Detect which cell encompasses the target text, then output its (x, y) center coordinate. 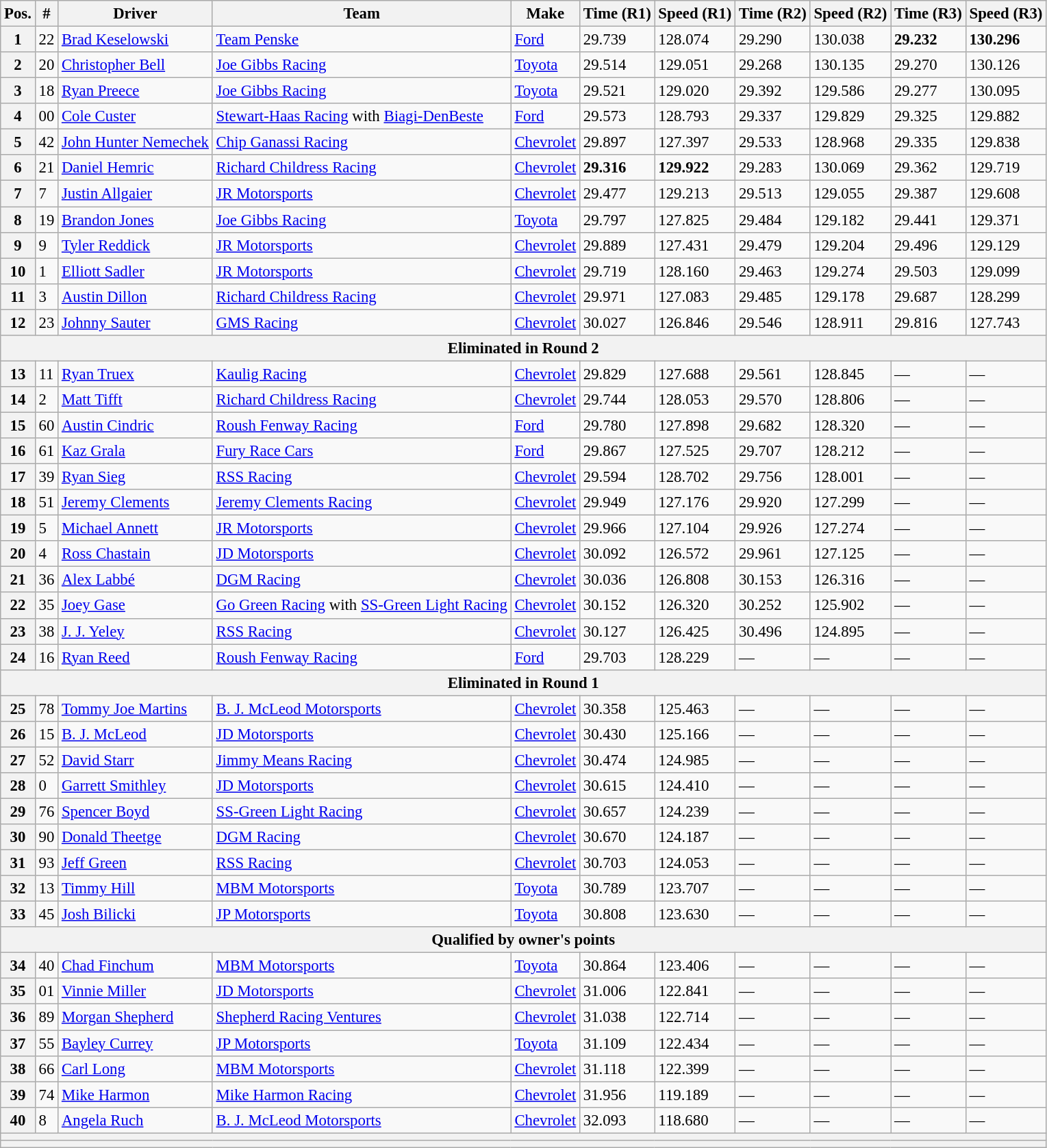
123.707 (695, 889)
31.956 (618, 1095)
129.055 (850, 194)
29.719 (618, 271)
30 (18, 837)
Team (362, 14)
Daniel Hemric (136, 168)
128.053 (695, 400)
29.594 (618, 477)
Speed (R1) (695, 14)
29 (18, 811)
Joey Gase (136, 606)
Austin Cindric (136, 425)
30.153 (773, 580)
129.608 (1006, 194)
30.864 (618, 966)
130.296 (1006, 40)
Speed (R3) (1006, 14)
29.780 (618, 425)
29.561 (773, 374)
89 (47, 1017)
Eliminated in Round 2 (523, 348)
129.213 (695, 194)
29.479 (773, 245)
129.274 (850, 271)
129.178 (850, 296)
29.521 (618, 91)
00 (47, 116)
55 (47, 1043)
30.615 (618, 786)
127.431 (695, 245)
129.020 (695, 91)
128.299 (1006, 296)
125.166 (695, 735)
129.051 (695, 65)
Angela Ruch (136, 1120)
124.053 (695, 863)
30.127 (618, 631)
127.525 (695, 451)
30.092 (618, 554)
30.808 (618, 915)
30.430 (618, 735)
29.337 (773, 116)
127.299 (850, 502)
127.176 (695, 502)
119.189 (695, 1095)
129.829 (850, 116)
127.125 (850, 554)
29.797 (618, 220)
Shepherd Racing Ventures (362, 1017)
130.135 (850, 65)
Chip Ganassi Racing (362, 142)
128.074 (695, 40)
29.949 (618, 502)
B. J. McLeod (136, 735)
14 (18, 400)
Eliminated in Round 1 (523, 683)
Kaz Grala (136, 451)
30.496 (773, 631)
122.714 (695, 1017)
29.441 (929, 220)
128.160 (695, 271)
Ryan Sieg (136, 477)
Matt Tifft (136, 400)
129.204 (850, 245)
# (47, 14)
129.371 (1006, 220)
Speed (R2) (850, 14)
Qualified by owner's points (523, 940)
126.846 (695, 322)
29.232 (929, 40)
31.109 (618, 1043)
29.496 (929, 245)
29.829 (618, 374)
29.867 (618, 451)
31.038 (618, 1017)
130.069 (850, 168)
Stewart-Haas Racing with Biagi-DenBeste (362, 116)
29.477 (618, 194)
126.320 (695, 606)
129.719 (1006, 168)
Garrett Smithley (136, 786)
Go Green Racing with SS-Green Light Racing (362, 606)
Alex Labbé (136, 580)
127.743 (1006, 322)
74 (47, 1095)
32.093 (618, 1120)
Kaulig Racing (362, 374)
Mike Harmon (136, 1095)
32 (18, 889)
29.703 (618, 657)
Ross Chastain (136, 554)
30.789 (618, 889)
51 (47, 502)
126.425 (695, 631)
29.546 (773, 322)
29.961 (773, 554)
126.572 (695, 554)
29.513 (773, 194)
Time (R1) (618, 14)
130.038 (850, 40)
Jeremy Clements Racing (362, 502)
42 (47, 142)
128.911 (850, 322)
29.514 (618, 65)
29.316 (618, 168)
29.325 (929, 116)
29.463 (773, 271)
130.095 (1006, 91)
29.268 (773, 65)
17 (18, 477)
Time (R3) (929, 14)
52 (47, 760)
29.270 (929, 65)
29.392 (773, 91)
30.152 (618, 606)
45 (47, 915)
66 (47, 1069)
122.434 (695, 1043)
SS-Green Light Racing (362, 811)
29.283 (773, 168)
34 (18, 966)
60 (47, 425)
Brandon Jones (136, 220)
30.657 (618, 811)
128.212 (850, 451)
10 (18, 271)
128.001 (850, 477)
128.229 (695, 657)
129.882 (1006, 116)
30.027 (618, 322)
Carl Long (136, 1069)
Make (545, 14)
Bayley Currey (136, 1043)
24 (18, 657)
129.129 (1006, 245)
128.320 (850, 425)
31.006 (618, 992)
126.808 (695, 580)
128.806 (850, 400)
29.707 (773, 451)
Jeremy Clements (136, 502)
78 (47, 709)
John Hunter Nemechek (136, 142)
29.739 (618, 40)
Brad Keselowski (136, 40)
GMS Racing (362, 322)
Cole Custer (136, 116)
127.825 (695, 220)
129.922 (695, 168)
27 (18, 760)
127.898 (695, 425)
29.682 (773, 425)
Time (R2) (773, 14)
124.985 (695, 760)
Michael Annett (136, 528)
124.410 (695, 786)
127.104 (695, 528)
Tommy Joe Martins (136, 709)
129.586 (850, 91)
29.362 (929, 168)
Driver (136, 14)
130.126 (1006, 65)
Justin Allgaier (136, 194)
29.484 (773, 220)
Johnny Sauter (136, 322)
30.358 (618, 709)
29.290 (773, 40)
30.474 (618, 760)
Vinnie Miller (136, 992)
33 (18, 915)
123.406 (695, 966)
29.920 (773, 502)
129.099 (1006, 271)
29.503 (929, 271)
29.387 (929, 194)
David Starr (136, 760)
29.889 (618, 245)
123.630 (695, 915)
Spencer Boyd (136, 811)
30.252 (773, 606)
01 (47, 992)
J. J. Yeley (136, 631)
Team Penske (362, 40)
29.533 (773, 142)
128.968 (850, 142)
31 (18, 863)
37 (18, 1043)
125.902 (850, 606)
126.316 (850, 580)
29.277 (929, 91)
30.670 (618, 837)
29.926 (773, 528)
127.083 (695, 296)
128.702 (695, 477)
26 (18, 735)
Christopher Bell (136, 65)
Jimmy Means Racing (362, 760)
Ryan Preece (136, 91)
122.841 (695, 992)
30.703 (618, 863)
29.687 (929, 296)
29.816 (929, 322)
Tyler Reddick (136, 245)
29.971 (618, 296)
Morgan Shepherd (136, 1017)
Mike Harmon Racing (362, 1095)
29.756 (773, 477)
31.118 (618, 1069)
Jeff Green (136, 863)
128.793 (695, 116)
29.897 (618, 142)
61 (47, 451)
Ryan Reed (136, 657)
29.570 (773, 400)
25 (18, 709)
129.838 (1006, 142)
118.680 (695, 1120)
29.966 (618, 528)
Austin Dillon (136, 296)
12 (18, 322)
29.335 (929, 142)
129.182 (850, 220)
76 (47, 811)
124.187 (695, 837)
90 (47, 837)
128.845 (850, 374)
127.688 (695, 374)
30.036 (618, 580)
124.895 (850, 631)
127.397 (695, 142)
Donald Theetge (136, 837)
29.485 (773, 296)
Timmy Hill (136, 889)
29.573 (618, 116)
0 (47, 786)
29.744 (618, 400)
Chad Finchum (136, 966)
Pos. (18, 14)
Fury Race Cars (362, 451)
Ryan Truex (136, 374)
93 (47, 863)
124.239 (695, 811)
122.399 (695, 1069)
125.463 (695, 709)
28 (18, 786)
6 (18, 168)
127.274 (850, 528)
Elliott Sadler (136, 271)
Josh Bilicki (136, 915)
